Return the (x, y) coordinate for the center point of the cell that contains the specified text.  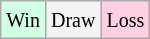
Loss (126, 20)
Win (24, 20)
Draw (72, 20)
